Identify which cell holds the provided text, then report its (X, Y) central coordinate. 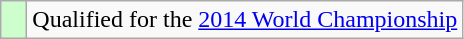
Qualified for the 2014 World Championship (245, 20)
